Provide the (X, Y) coordinate of the cell's center where the given text is located.  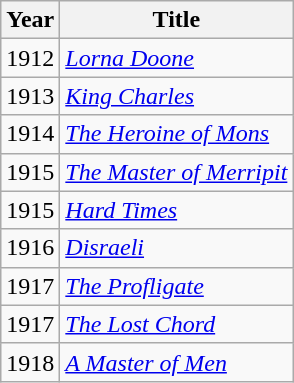
The Heroine of Mons (176, 134)
Lorna Doone (176, 58)
1914 (30, 134)
Disraeli (176, 248)
Hard Times (176, 210)
A Master of Men (176, 362)
The Master of Merripit (176, 172)
Title (176, 20)
1913 (30, 96)
King Charles (176, 96)
1912 (30, 58)
1916 (30, 248)
The Profligate (176, 286)
The Lost Chord (176, 324)
Year (30, 20)
1918 (30, 362)
